Provide the (x, y) coordinate of the cell's center where the given text is located.  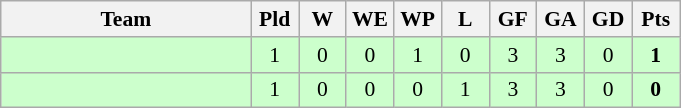
GF (513, 19)
L (465, 19)
Pts (656, 19)
WE (370, 19)
GA (561, 19)
W (322, 19)
WP (418, 19)
Team (126, 19)
Pld (275, 19)
GD (608, 19)
